Scan for the cell matching the given text and deliver its [X, Y] coordinate at center. 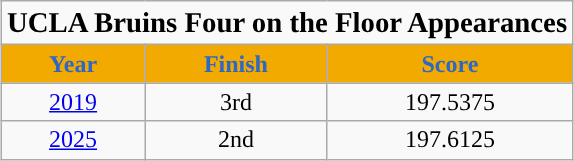
2019 [72, 102]
Score [450, 64]
197.5375 [450, 102]
UCLA Bruins Four on the Floor Appearances [286, 23]
2nd [236, 140]
2025 [72, 140]
3rd [236, 102]
Year [72, 64]
197.6125 [450, 140]
Finish [236, 64]
